Extract the (X, Y) coordinate from the center of the cell holding the provided text.  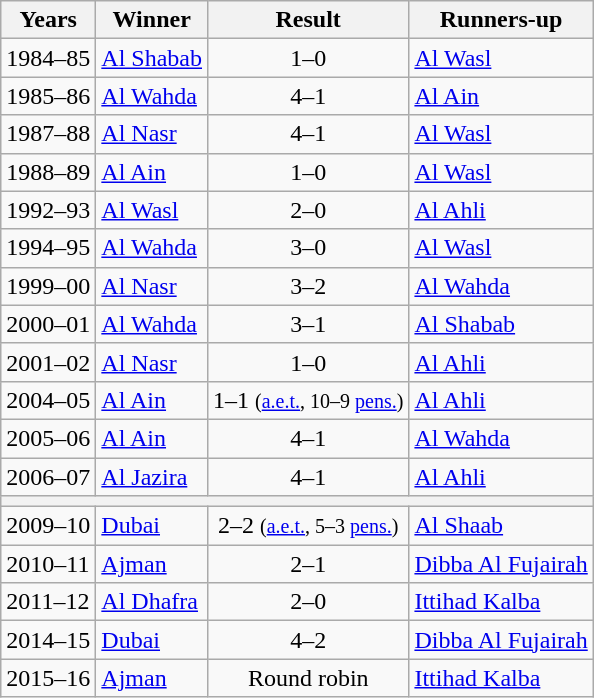
2010–11 (48, 564)
Al Jazira (152, 477)
2000–01 (48, 324)
3–0 (308, 248)
1994–95 (48, 248)
2015–16 (48, 678)
1–1 (a.e.t., 10–9 pens.) (308, 400)
2006–07 (48, 477)
2014–15 (48, 640)
3–1 (308, 324)
Al Dhafra (152, 602)
Al Shaab (501, 526)
1987–88 (48, 134)
2–1 (308, 564)
3–2 (308, 286)
Round robin (308, 678)
1985–86 (48, 96)
2005–06 (48, 438)
1984–85 (48, 58)
1988–89 (48, 172)
1999–00 (48, 286)
Years (48, 20)
2–2 (a.e.t., 5–3 pens.) (308, 526)
Winner (152, 20)
Runners-up (501, 20)
Result (308, 20)
2009–10 (48, 526)
2004–05 (48, 400)
4–2 (308, 640)
1992–93 (48, 210)
2001–02 (48, 362)
2011–12 (48, 602)
